Search for the cell housing the specified text and yield its (X, Y) center coordinate. 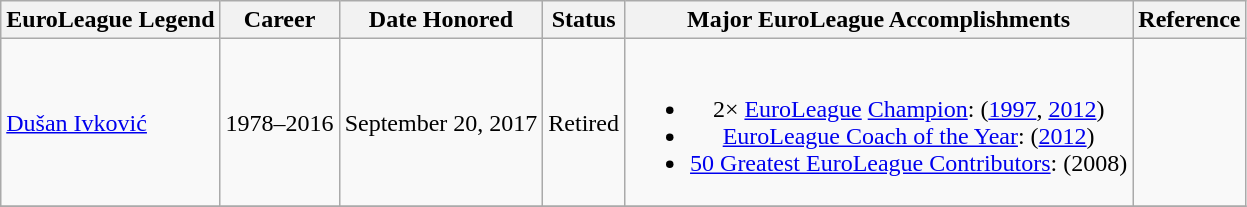
Retired (584, 122)
Career (280, 20)
Date Honored (441, 20)
Reference (1190, 20)
Dušan Ivković (110, 122)
Status (584, 20)
1978–2016 (280, 122)
September 20, 2017 (441, 122)
2× EuroLeague Champion: (1997, 2012)EuroLeague Coach of the Year: (2012)50 Greatest EuroLeague Contributors: (2008) (879, 122)
EuroLeague Legend (110, 20)
Major EuroLeague Accomplishments (879, 20)
